Search for the cell housing the specified text and yield its [x, y] center coordinate. 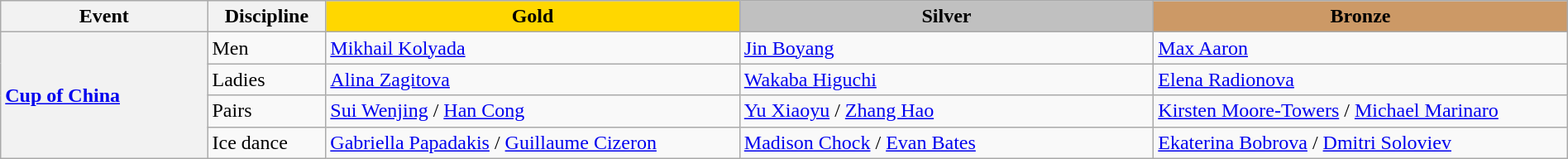
Pairs [266, 111]
Mikhail Kolyada [533, 48]
Jin Boyang [946, 48]
Kirsten Moore-Towers / Michael Marinaro [1360, 111]
Gold [533, 17]
Men [266, 48]
Wakaba Higuchi [946, 79]
Ice dance [266, 142]
Sui Wenjing / Han Cong [533, 111]
Alina Zagitova [533, 79]
Ekaterina Bobrova / Dmitri Soloviev [1360, 142]
Event [104, 17]
Yu Xiaoyu / Zhang Hao [946, 111]
Cup of China [104, 95]
Bronze [1360, 17]
Gabriella Papadakis / Guillaume Cizeron [533, 142]
Ladies [266, 79]
Elena Radionova [1360, 79]
Silver [946, 17]
Madison Chock / Evan Bates [946, 142]
Max Aaron [1360, 48]
Discipline [266, 17]
